Scan for the cell matching the given text and deliver its [X, Y] coordinate at center. 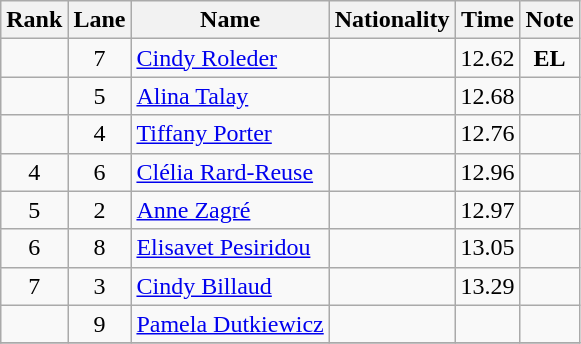
12.62 [488, 58]
Rank [34, 20]
Pamela Dutkiewicz [230, 324]
12.68 [488, 96]
12.96 [488, 172]
Nationality [392, 20]
Time [488, 20]
8 [100, 248]
13.05 [488, 248]
12.97 [488, 210]
2 [100, 210]
3 [100, 286]
Lane [100, 20]
Tiffany Porter [230, 134]
Elisavet Pesiridou [230, 248]
Name [230, 20]
EL [550, 58]
Note [550, 20]
Cindy Billaud [230, 286]
9 [100, 324]
Anne Zagré [230, 210]
12.76 [488, 134]
13.29 [488, 286]
Alina Talay [230, 96]
Cindy Roleder [230, 58]
Clélia Rard-Reuse [230, 172]
